Capture the cell that displays the provided text and extract its (x, y) central coordinate. 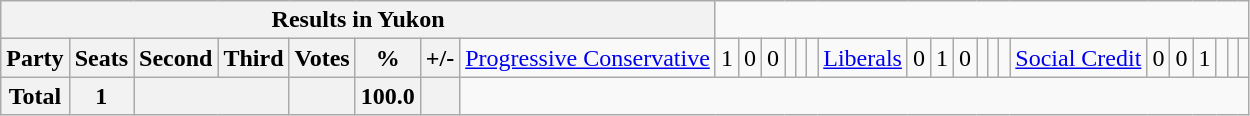
Progressive Conservative (588, 58)
100.0 (388, 96)
Third (254, 58)
Second (176, 58)
Liberals (863, 58)
Total (35, 96)
+/- (440, 58)
Votes (322, 58)
Social Credit (1078, 58)
Results in Yukon (358, 20)
Party (35, 58)
% (388, 58)
Seats (101, 58)
